Capture the cell that displays the provided text and extract its (x, y) central coordinate. 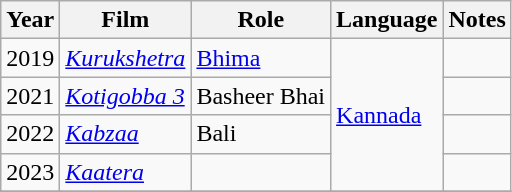
Basheer Bhai (261, 96)
2019 (30, 58)
Kannada (387, 115)
Language (387, 20)
Year (30, 20)
Kabzaa (126, 134)
Film (126, 20)
2022 (30, 134)
Kurukshetra (126, 58)
2021 (30, 96)
2023 (30, 172)
Bali (261, 134)
Bhima (261, 58)
Role (261, 20)
Kotigobba 3 (126, 96)
Kaatera (126, 172)
Notes (477, 20)
